For the text-containing cell, return its midpoint in (X, Y) coordinate format. 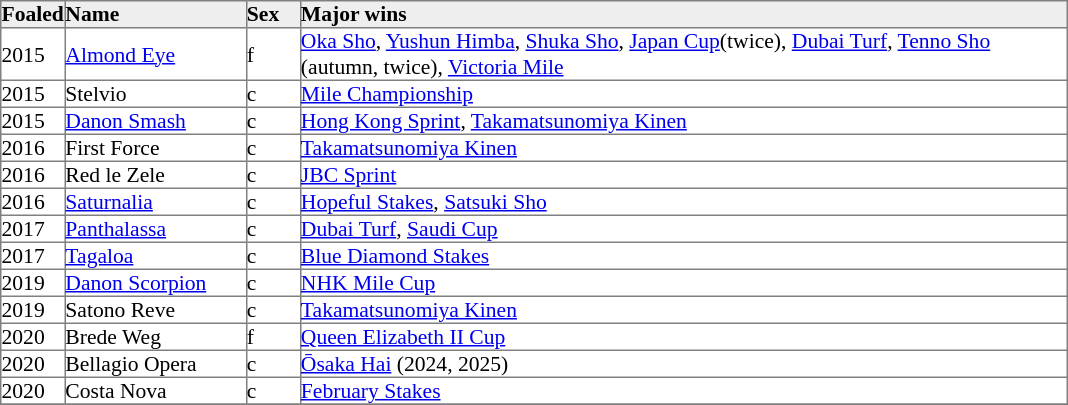
Sex (273, 14)
Tagaloa (156, 256)
Mile Championship (683, 94)
Oka Sho, Yushun Himba, Shuka Sho, Japan Cup(twice), Dubai Turf, Tenno Sho (autumn, twice), Victoria Mile (683, 54)
NHK Mile Cup (683, 282)
Foaled (33, 14)
Dubai Turf, Saudi Cup (683, 228)
Brede Weg (156, 336)
Danon Scorpion (156, 282)
Danon Smash (156, 120)
Name (156, 14)
Hong Kong Sprint, Takamatsunomiya Kinen (683, 120)
First Force (156, 148)
Panthalassa (156, 228)
JBC Sprint (683, 174)
February Stakes (683, 390)
Hopeful Stakes, Satsuki Sho (683, 202)
Satono Reve (156, 310)
Ōsaka Hai (2024, 2025) (683, 364)
Saturnalia (156, 202)
Blue Diamond Stakes (683, 256)
Almond Eye (156, 54)
Red le Zele (156, 174)
Stelvio (156, 94)
Queen Elizabeth II Cup (683, 336)
Costa Nova (156, 390)
Major wins (683, 14)
Bellagio Opera (156, 364)
